Extract the (x, y) coordinate from the center of the cell holding the provided text.  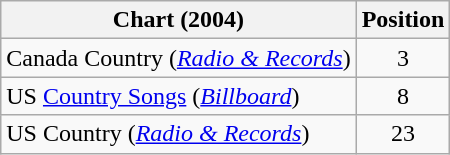
23 (403, 134)
Canada Country (Radio & Records) (178, 58)
US Country (Radio & Records) (178, 134)
Chart (2004) (178, 20)
8 (403, 96)
US Country Songs (Billboard) (178, 96)
3 (403, 58)
Position (403, 20)
